Detect which cell encompasses the target text, then output its [x, y] center coordinate. 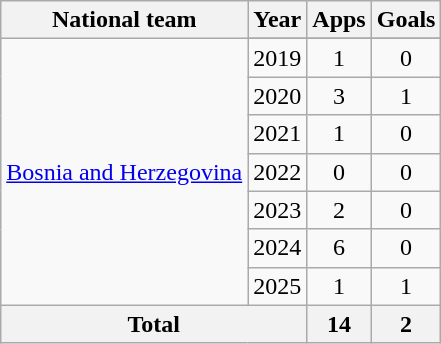
2020 [278, 96]
Apps [339, 20]
2022 [278, 172]
Goals [406, 20]
National team [124, 20]
2025 [278, 286]
Total [154, 324]
2019 [278, 58]
2024 [278, 248]
2023 [278, 210]
6 [339, 248]
2021 [278, 134]
Bosnia and Herzegovina [124, 172]
Year [278, 20]
3 [339, 96]
14 [339, 324]
